From the cell containing the given text, extract its center point as [x, y] coordinate. 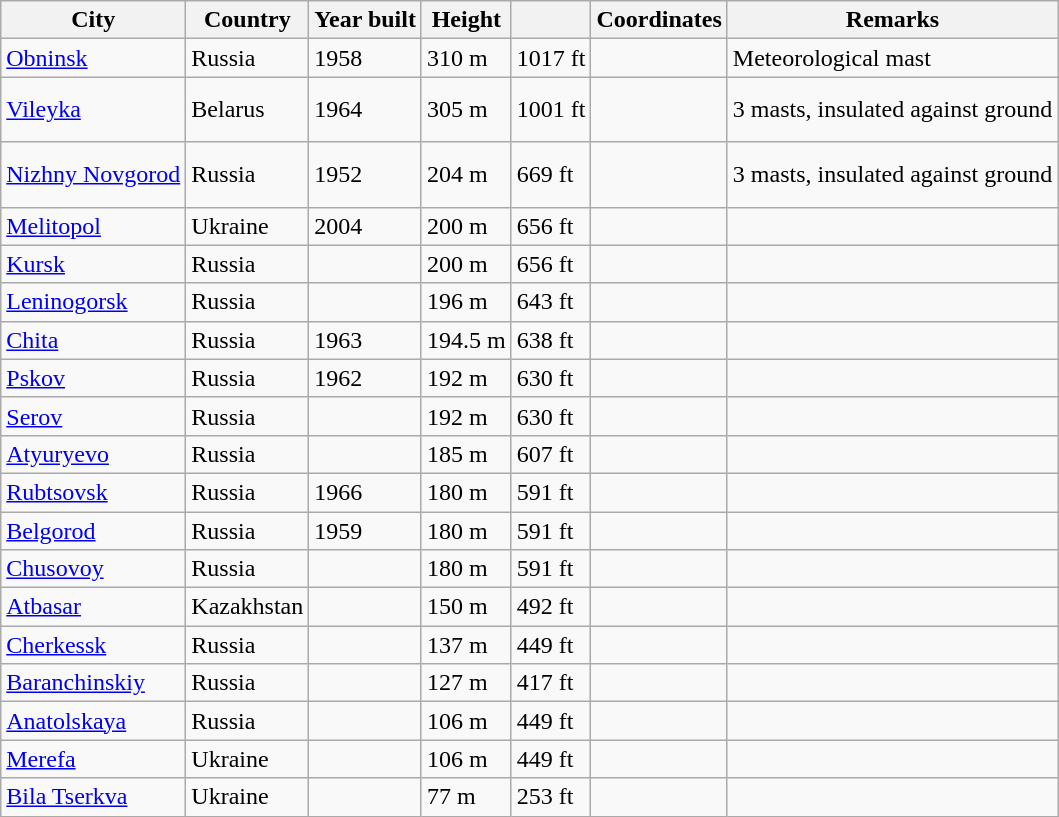
1966 [366, 492]
638 ft [551, 340]
Atbasar [94, 607]
Bila Tserkva [94, 797]
127 m [466, 683]
417 ft [551, 683]
Country [248, 20]
City [94, 20]
Nizhny Novgorod [94, 174]
Merefa [94, 759]
150 m [466, 607]
Coordinates [659, 20]
Belarus [248, 110]
196 m [466, 302]
1017 ft [551, 58]
492 ft [551, 607]
Belgorod [94, 531]
Height [466, 20]
643 ft [551, 302]
Kursk [94, 264]
310 m [466, 58]
1958 [366, 58]
1001 ft [551, 110]
Leninogorsk [94, 302]
Vileyka [94, 110]
Serov [94, 416]
Remarks [892, 20]
204 m [466, 174]
137 m [466, 645]
1964 [366, 110]
253 ft [551, 797]
305 m [466, 110]
Melitopol [94, 226]
Pskov [94, 378]
Cherkessk [94, 645]
Atyuryevo [94, 454]
1959 [366, 531]
Year built [366, 20]
Kazakhstan [248, 607]
607 ft [551, 454]
Meteorological mast [892, 58]
194.5 m [466, 340]
Chusovoy [94, 569]
Chita [94, 340]
Anatolskaya [94, 721]
669 ft [551, 174]
Rubtsovsk [94, 492]
1963 [366, 340]
Baranchinskiy [94, 683]
1952 [366, 174]
2004 [366, 226]
185 m [466, 454]
77 m [466, 797]
Obninsk [94, 58]
1962 [366, 378]
